Return [x, y] of the center of cell containing provided text 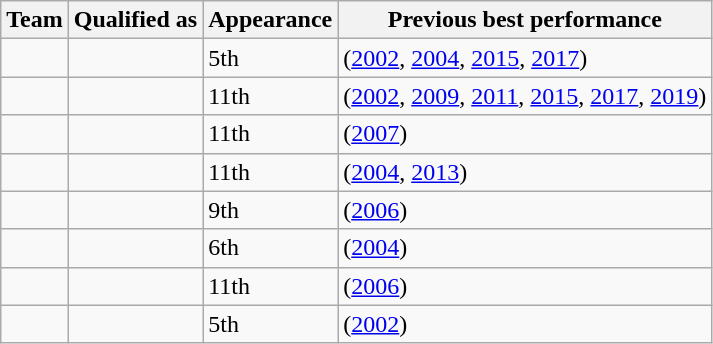
(2004, 2013) [525, 172]
9th [270, 210]
Team [35, 20]
(2002, 2004, 2015, 2017) [525, 58]
Previous best performance [525, 20]
(2002) [525, 324]
Qualified as [135, 20]
(2004) [525, 248]
6th [270, 248]
(2007) [525, 134]
Appearance [270, 20]
(2002, 2009, 2011, 2015, 2017, 2019) [525, 96]
